Find where the given text appears and provide that cell's center as [x, y] coordinate. 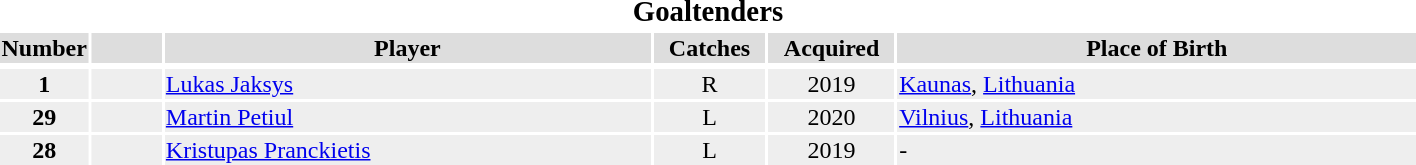
Number [44, 48]
Lukas Jaksys [407, 84]
Catches [709, 48]
Martin Petiul [407, 117]
1 [44, 84]
2020 [832, 117]
Vilnius, Lithuania [1157, 117]
Kaunas, Lithuania [1157, 84]
Acquired [832, 48]
28 [44, 150]
Kristupas Pranckietis [407, 150]
Player [407, 48]
R [709, 84]
Place of Birth [1157, 48]
- [1157, 150]
29 [44, 117]
